Pinpoint the cell where the given text exists, returning its (x, y) midpoint coordinate. 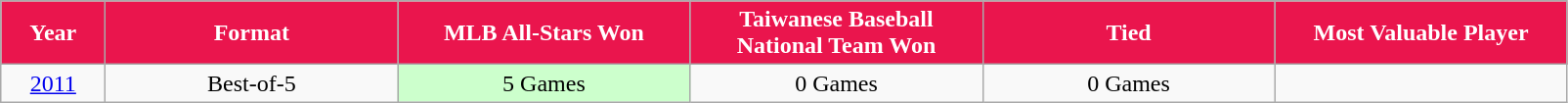
Most Valuable Player (1421, 33)
MLB All-Stars Won (544, 33)
Format (252, 33)
Tied (1128, 33)
2011 (53, 83)
5 Games (544, 83)
Year (53, 33)
Best-of-5 (252, 83)
Taiwanese Baseball National Team Won (837, 33)
